Return [X, Y] of the center of cell containing provided text 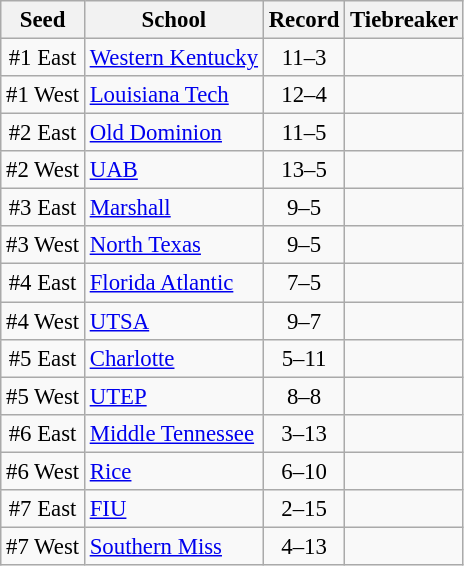
3–13 [304, 433]
#3 West [43, 245]
UTSA [174, 321]
11–5 [304, 133]
2–15 [304, 509]
8–8 [304, 396]
#3 East [43, 208]
Tiebreaker [404, 20]
Western Kentucky [174, 58]
#2 East [43, 133]
Florida Atlantic [174, 283]
#7 East [43, 509]
UAB [174, 170]
#1 East [43, 58]
Rice [174, 471]
Louisiana Tech [174, 95]
9–7 [304, 321]
#7 West [43, 546]
FIU [174, 509]
7–5 [304, 283]
School [174, 20]
#4 East [43, 283]
#4 West [43, 321]
Record [304, 20]
#2 West [43, 170]
Seed [43, 20]
UTEP [174, 396]
11–3 [304, 58]
4–13 [304, 546]
12–4 [304, 95]
Marshall [174, 208]
Middle Tennessee [174, 433]
#6 East [43, 433]
#6 West [43, 471]
North Texas [174, 245]
Southern Miss [174, 546]
Old Dominion [174, 133]
#5 West [43, 396]
#1 West [43, 95]
#5 East [43, 358]
13–5 [304, 170]
5–11 [304, 358]
Charlotte [174, 358]
6–10 [304, 471]
